Scan for the cell matching the given text and deliver its [X, Y] coordinate at center. 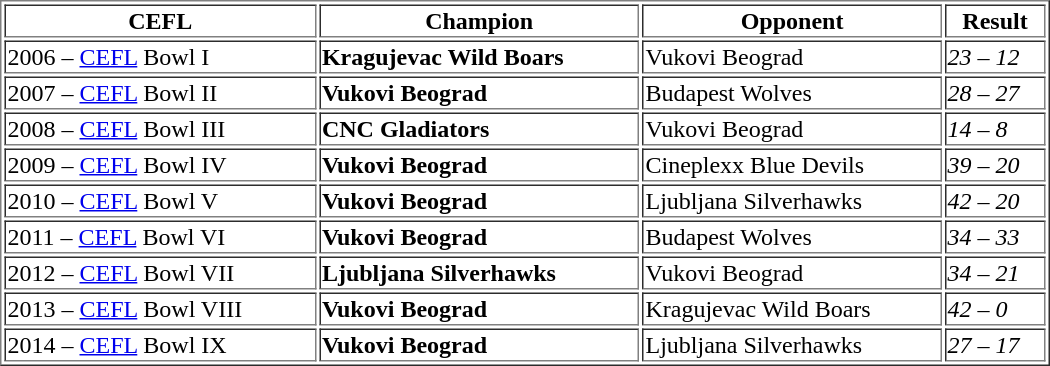
2014 – CEFL Bowl IX [160, 344]
2012 – CEFL Bowl VII [160, 272]
2009 – CEFL Bowl IV [160, 164]
2013 – CEFL Bowl VIII [160, 308]
34 – 21 [996, 272]
2006 – CEFL Bowl I [160, 56]
2007 – CEFL Bowl II [160, 92]
39 – 20 [996, 164]
14 – 8 [996, 128]
2011 – CEFL Bowl VI [160, 236]
CEFL [160, 20]
Result [996, 20]
Champion [480, 20]
42 – 20 [996, 200]
27 – 17 [996, 344]
Cineplexx Blue Devils [792, 164]
28 – 27 [996, 92]
23 – 12 [996, 56]
34 – 33 [996, 236]
Opponent [792, 20]
2008 – CEFL Bowl III [160, 128]
42 – 0 [996, 308]
2010 – CEFL Bowl V [160, 200]
CNC Gladiators [480, 128]
